Return [X, Y] of the center of cell containing provided text 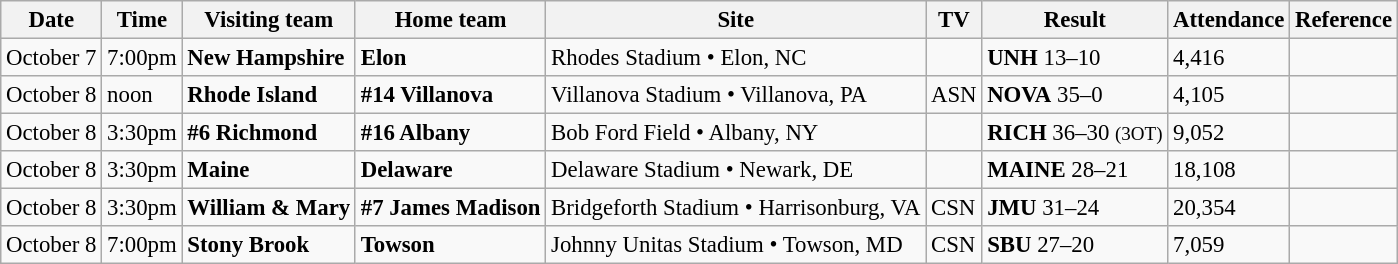
Visiting team [268, 20]
UNH 13–10 [1075, 58]
Time [142, 20]
Stony Brook [268, 245]
Villanova Stadium • Villanova, PA [736, 95]
TV [954, 20]
noon [142, 95]
JMU 31–24 [1075, 208]
Delaware [450, 170]
#6 Richmond [268, 133]
Towson [450, 245]
Home team [450, 20]
RICH 36–30 (3OT) [1075, 133]
Elon [450, 58]
SBU 27–20 [1075, 245]
Bob Ford Field • Albany, NY [736, 133]
Rhodes Stadium • Elon, NC [736, 58]
20,354 [1229, 208]
Maine [268, 170]
Date [52, 20]
#7 James Madison [450, 208]
4,105 [1229, 95]
MAINE 28–21 [1075, 170]
Delaware Stadium • Newark, DE [736, 170]
Attendance [1229, 20]
7,059 [1229, 245]
#16 Albany [450, 133]
Reference [1344, 20]
18,108 [1229, 170]
Result [1075, 20]
ASN [954, 95]
4,416 [1229, 58]
#14 Villanova [450, 95]
NOVA 35–0 [1075, 95]
Site [736, 20]
New Hampshire [268, 58]
Rhode Island [268, 95]
Johnny Unitas Stadium • Towson, MD [736, 245]
October 7 [52, 58]
Bridgeforth Stadium • Harrisonburg, VA [736, 208]
9,052 [1229, 133]
William & Mary [268, 208]
